Detect which cell encompasses the target text, then output its (X, Y) center coordinate. 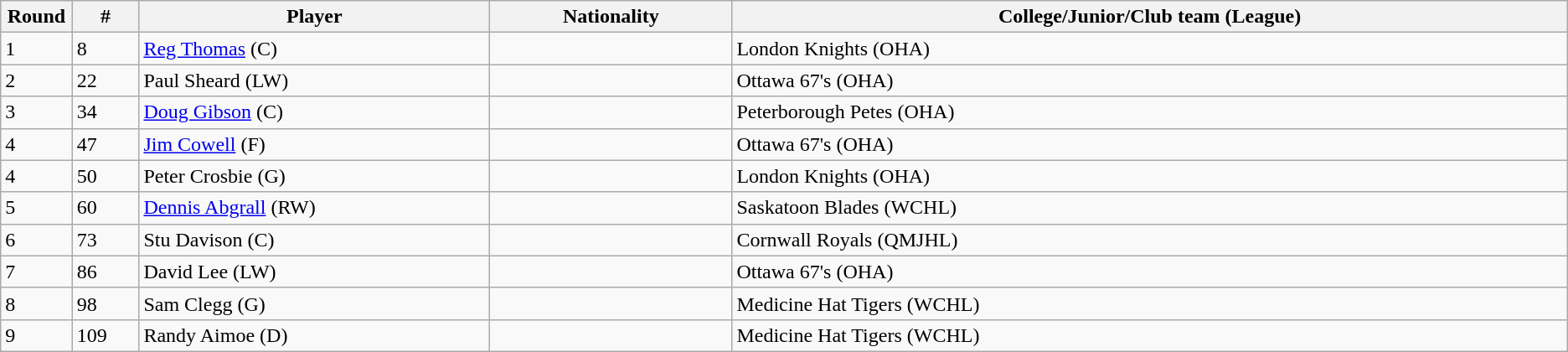
Reg Thomas (C) (315, 49)
1 (37, 49)
5 (37, 208)
Peterborough Petes (OHA) (1149, 112)
Dennis Abgrall (RW) (315, 208)
Jim Cowell (F) (315, 144)
Peter Crosbie (G) (315, 176)
6 (37, 240)
David Lee (LW) (315, 272)
98 (106, 303)
9 (37, 335)
Stu Davison (C) (315, 240)
# (106, 17)
3 (37, 112)
109 (106, 335)
47 (106, 144)
86 (106, 272)
Doug Gibson (C) (315, 112)
Paul Sheard (LW) (315, 80)
Saskatoon Blades (WCHL) (1149, 208)
2 (37, 80)
College/Junior/Club team (League) (1149, 17)
60 (106, 208)
Player (315, 17)
73 (106, 240)
22 (106, 80)
7 (37, 272)
Cornwall Royals (QMJHL) (1149, 240)
34 (106, 112)
50 (106, 176)
Randy Aimoe (D) (315, 335)
Nationality (611, 17)
Sam Clegg (G) (315, 303)
Round (37, 17)
